Return (x, y) of the center of cell containing provided text 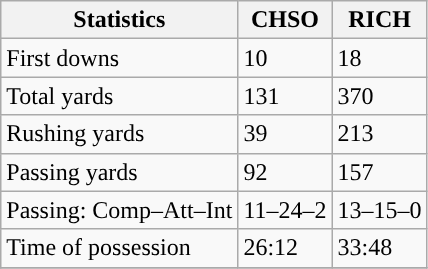
Time of possession (120, 248)
Total yards (120, 96)
18 (380, 58)
RICH (380, 20)
92 (285, 172)
13–15–0 (380, 210)
Passing: Comp–Att–Int (120, 210)
213 (380, 134)
11–24–2 (285, 210)
157 (380, 172)
131 (285, 96)
33:48 (380, 248)
Rushing yards (120, 134)
Passing yards (120, 172)
39 (285, 134)
26:12 (285, 248)
370 (380, 96)
First downs (120, 58)
10 (285, 58)
Statistics (120, 20)
CHSO (285, 20)
